For the text-containing cell, return its midpoint in (X, Y) coordinate format. 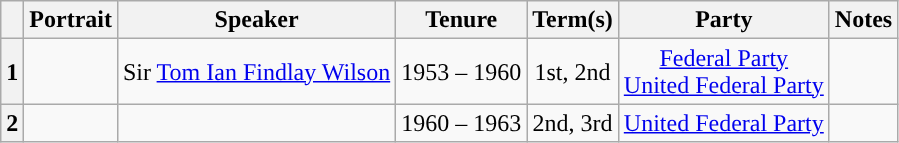
Sir Tom Ian Findlay Wilson (256, 72)
Portrait (71, 20)
Party (724, 20)
Term(s) (573, 20)
1st, 2nd (573, 72)
1960 – 1963 (462, 123)
2nd, 3rd (573, 123)
Speaker (256, 20)
2 (12, 123)
1 (12, 72)
Federal PartyUnited Federal Party (724, 72)
1953 – 1960 (462, 72)
Notes (863, 20)
United Federal Party (724, 123)
Tenure (462, 20)
